Locate the cell with the specified text and output its [x, y] center coordinate. 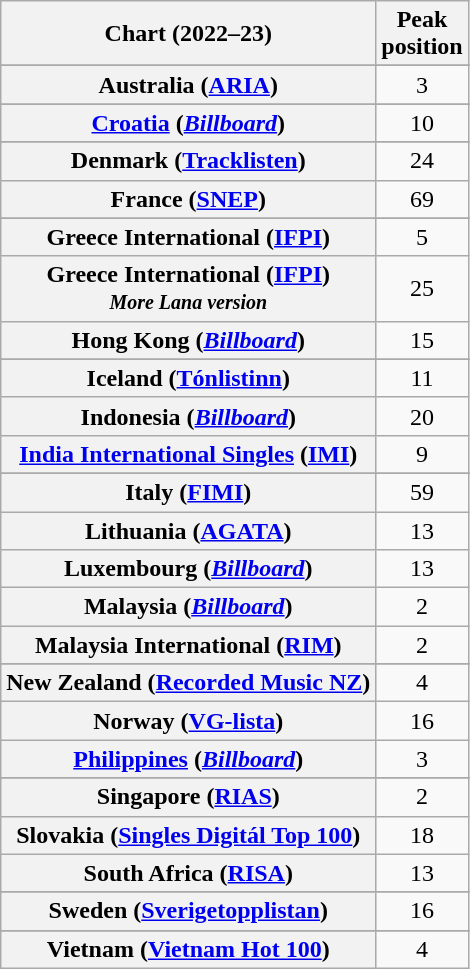
15 [422, 340]
Italy (FIMI) [188, 492]
Philippines (Billboard) [188, 759]
Greece International (IFPI)More Lana version [188, 288]
Hong Kong (Billboard) [188, 340]
Slovakia (Singles Digitál Top 100) [188, 835]
Iceland (Tónlistinn) [188, 378]
24 [422, 161]
11 [422, 378]
Vietnam (Vietnam Hot 100) [188, 949]
Malaysia (Billboard) [188, 607]
Singapore (RIAS) [188, 797]
Luxembourg (Billboard) [188, 569]
Australia (ARIA) [188, 85]
5 [422, 237]
59 [422, 492]
10 [422, 123]
69 [422, 199]
Peakposition [422, 34]
Lithuania (AGATA) [188, 531]
Malaysia International (RIM) [188, 645]
25 [422, 288]
Indonesia (Billboard) [188, 416]
9 [422, 454]
Norway (VG-lista) [188, 721]
Croatia (Billboard) [188, 123]
Greece International (IFPI) [188, 237]
South Africa (RISA) [188, 873]
India International Singles (IMI) [188, 454]
Denmark (Tracklisten) [188, 161]
20 [422, 416]
Sweden (Sverigetopplistan) [188, 911]
France (SNEP) [188, 199]
18 [422, 835]
New Zealand (Recorded Music NZ) [188, 683]
Chart (2022–23) [188, 34]
